Capture the cell that displays the provided text and extract its [X, Y] central coordinate. 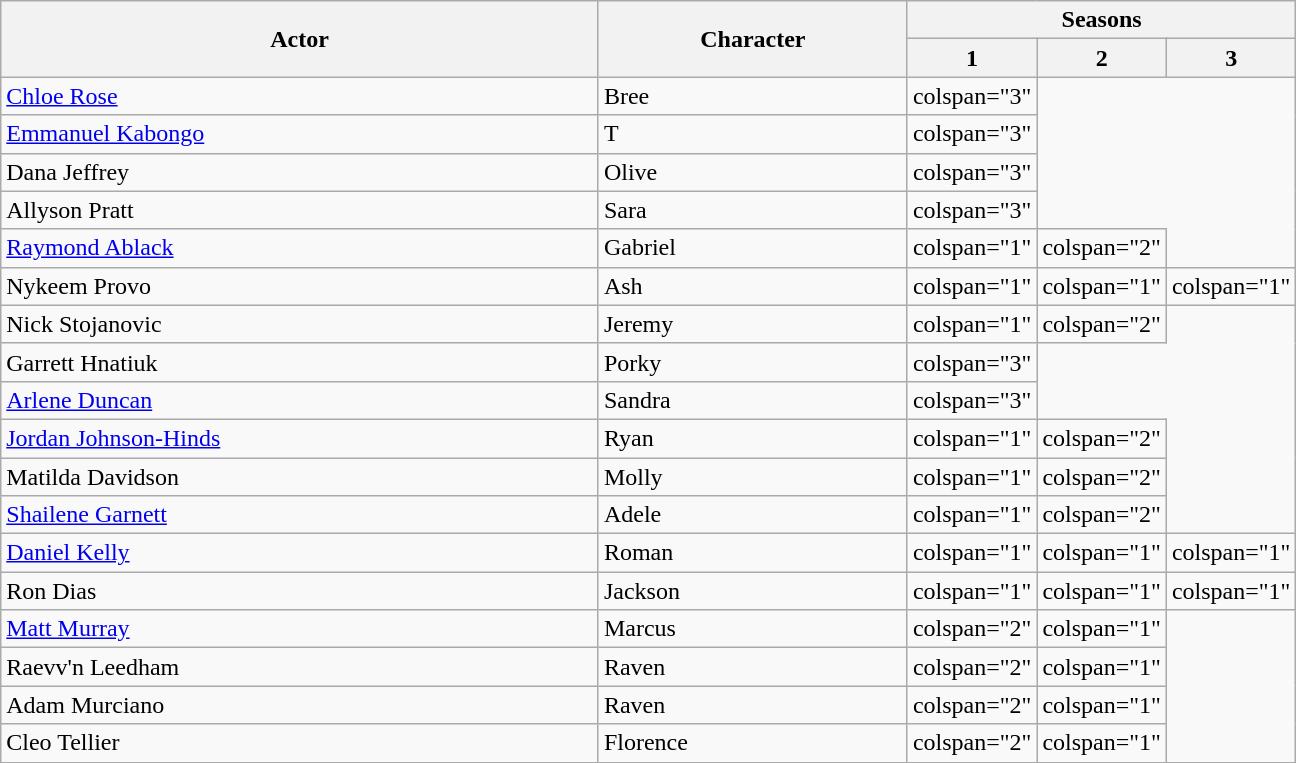
T [752, 134]
3 [1231, 58]
Jackson [752, 591]
Sara [752, 210]
Raevv'n Leedham [300, 667]
1 [972, 58]
Porky [752, 362]
Garrett Hnatiuk [300, 362]
Character [752, 39]
2 [1102, 58]
Sandra [752, 400]
Allyson Pratt [300, 210]
Bree [752, 96]
Gabriel [752, 248]
Matt Murray [300, 629]
Raymond Ablack [300, 248]
Adele [752, 515]
Adam Murciano [300, 705]
Nykeem Provo [300, 286]
Actor [300, 39]
Olive [752, 172]
Marcus [752, 629]
Ron Dias [300, 591]
Nick Stojanovic [300, 324]
Cleo Tellier [300, 743]
Matilda Davidson [300, 477]
Emmanuel Kabongo [300, 134]
Daniel Kelly [300, 553]
Shailene Garnett [300, 515]
Arlene Duncan [300, 400]
Jordan Johnson-Hinds [300, 438]
Ash [752, 286]
Dana Jeffrey [300, 172]
Jeremy [752, 324]
Ryan [752, 438]
Roman [752, 553]
Seasons [1102, 20]
Molly [752, 477]
Chloe Rose [300, 96]
Florence [752, 743]
